Determine the [X, Y] coordinate at the center of the cell enclosing the given text.  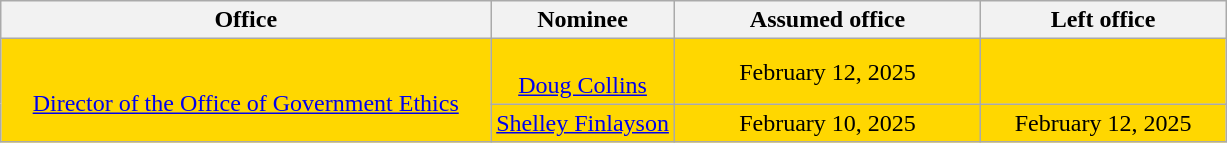
Doug Collins [583, 72]
February 10, 2025 [827, 123]
Director of the Office of Government Ethics [246, 90]
Office [246, 20]
Shelley Finlayson [583, 123]
Nominee [583, 20]
Assumed office [827, 20]
Left office [1104, 20]
